Locate the cell with the specified text and output its [X, Y] center coordinate. 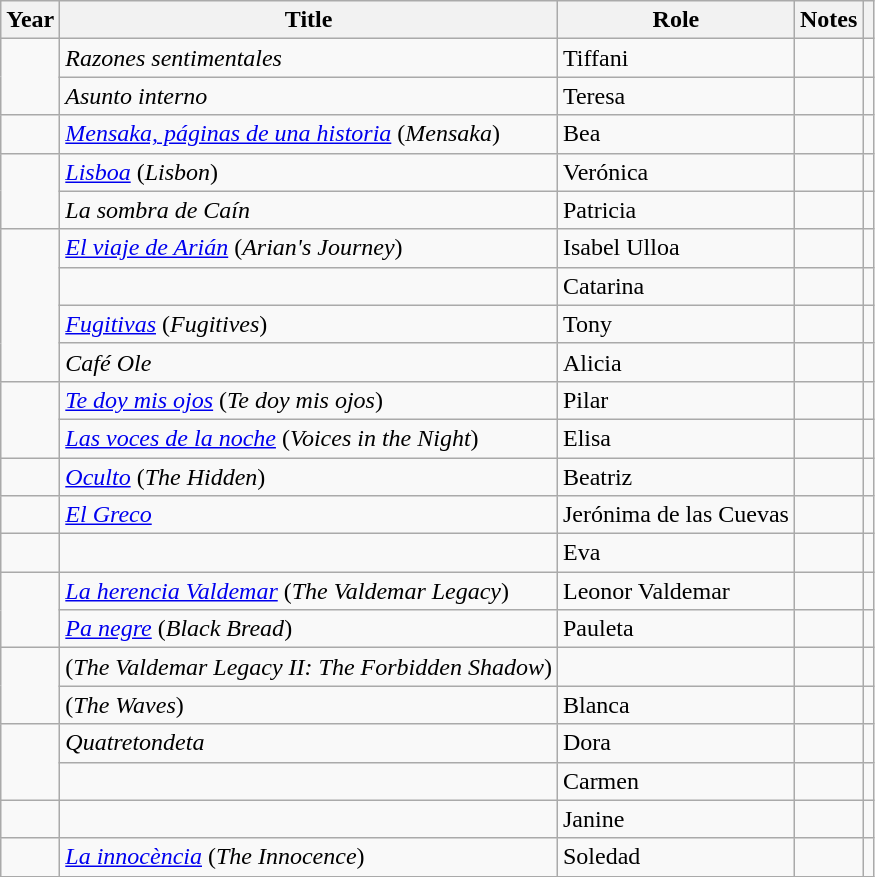
Bea [676, 134]
Café Ole [309, 362]
Carmen [676, 781]
El viaje de Arián (Arian's Journey) [309, 248]
Role [676, 20]
Soledad [676, 857]
Eva [676, 553]
Dora [676, 743]
Alicia [676, 362]
Elisa [676, 438]
El Greco [309, 515]
Tiffani [676, 58]
Razones sentimentales [309, 58]
Title [309, 20]
Year [30, 20]
Isabel Ulloa [676, 248]
Teresa [676, 96]
(The Valdemar Legacy II: The Forbidden Shadow) [309, 667]
Las voces de la noche (Voices in the Night) [309, 438]
La herencia Valdemar (The Valdemar Legacy) [309, 591]
Oculto (The Hidden) [309, 477]
La innocència (The Innocence) [309, 857]
Asunto interno [309, 96]
Quatretondeta [309, 743]
(The Waves) [309, 705]
Beatriz [676, 477]
Catarina [676, 286]
Fugitivas (Fugitives) [309, 324]
La sombra de Caín [309, 210]
Pauleta [676, 629]
Blanca [676, 705]
Patricia [676, 210]
Te doy mis ojos (Te doy mis ojos) [309, 400]
Pilar [676, 400]
Lisboa (Lisbon) [309, 172]
Leonor Valdemar [676, 591]
Notes [828, 20]
Mensaka, páginas de una historia (Mensaka) [309, 134]
Jerónima de las Cuevas [676, 515]
Pa negre (Black Bread) [309, 629]
Tony [676, 324]
Janine [676, 819]
Verónica [676, 172]
